Pinpoint the cell where the given text exists, returning its [X, Y] midpoint coordinate. 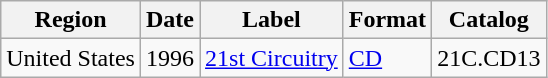
CD [387, 58]
Format [387, 20]
21st Circuitry [272, 58]
Catalog [489, 20]
Date [170, 20]
Region [71, 20]
21C.CD13 [489, 58]
Label [272, 20]
1996 [170, 58]
United States [71, 58]
